Capture the cell that displays the provided text and extract its [x, y] central coordinate. 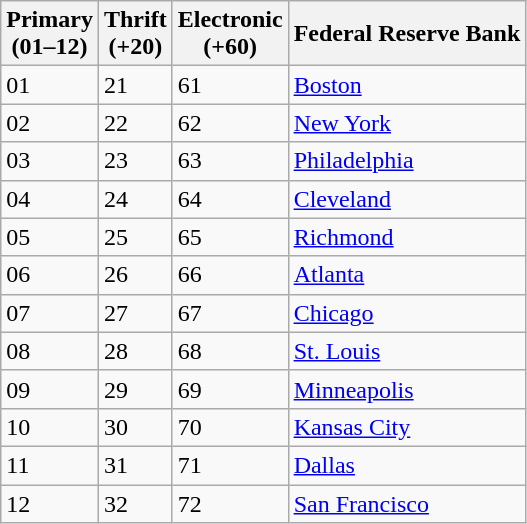
07 [50, 313]
Kansas City [407, 427]
04 [50, 199]
72 [230, 503]
Chicago [407, 313]
69 [230, 389]
09 [50, 389]
St. Louis [407, 351]
68 [230, 351]
22 [135, 123]
64 [230, 199]
Richmond [407, 237]
26 [135, 275]
New York [407, 123]
27 [135, 313]
30 [135, 427]
Boston [407, 85]
71 [230, 465]
10 [50, 427]
65 [230, 237]
Thrift(+20) [135, 34]
San Francisco [407, 503]
23 [135, 161]
24 [135, 199]
21 [135, 85]
Federal Reserve Bank [407, 34]
Electronic(+60) [230, 34]
11 [50, 465]
32 [135, 503]
25 [135, 237]
02 [50, 123]
29 [135, 389]
Primary(01–12) [50, 34]
03 [50, 161]
Atlanta [407, 275]
01 [50, 85]
28 [135, 351]
Dallas [407, 465]
Minneapolis [407, 389]
06 [50, 275]
08 [50, 351]
67 [230, 313]
66 [230, 275]
62 [230, 123]
Philadelphia [407, 161]
05 [50, 237]
31 [135, 465]
12 [50, 503]
Cleveland [407, 199]
70 [230, 427]
63 [230, 161]
61 [230, 85]
